For the text-containing cell, return its midpoint in (x, y) coordinate format. 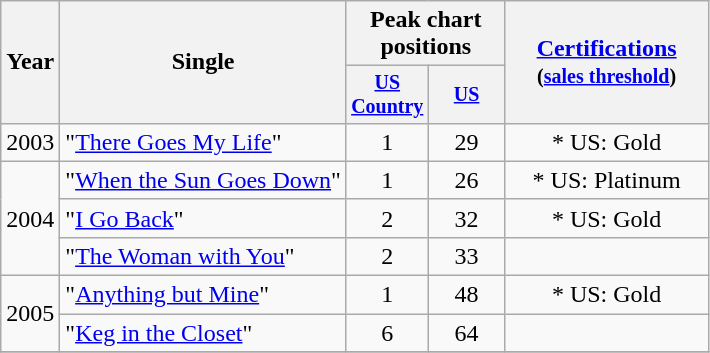
64 (466, 333)
32 (466, 218)
Year (30, 62)
26 (466, 180)
6 (387, 333)
US (466, 94)
Certifications(sales threshold) (606, 62)
2003 (30, 142)
"I Go Back" (204, 218)
US Country (387, 94)
"There Goes My Life" (204, 142)
* US: Platinum (606, 180)
2005 (30, 314)
48 (466, 295)
"When the Sun Goes Down" (204, 180)
"Keg in the Closet" (204, 333)
"The Woman with You" (204, 256)
2004 (30, 218)
29 (466, 142)
"Anything but Mine" (204, 295)
33 (466, 256)
Peak chartpositions (426, 34)
Single (204, 62)
